Detect which cell encompasses the target text, then output its [x, y] center coordinate. 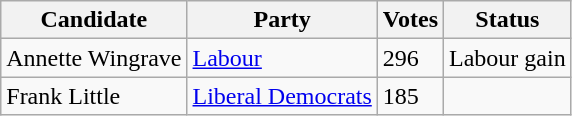
Annette Wingrave [94, 58]
Labour [282, 58]
Party [282, 20]
Votes [410, 20]
296 [410, 58]
Liberal Democrats [282, 96]
Frank Little [94, 96]
Labour gain [508, 58]
Candidate [94, 20]
185 [410, 96]
Status [508, 20]
